Output the [x, y] coordinate of the center of the cell containing the given text.  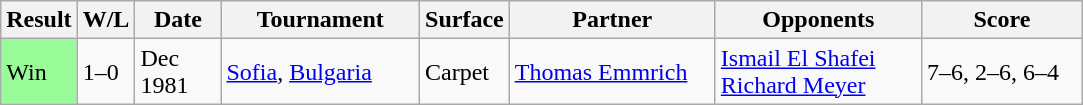
Win [39, 72]
7–6, 2–6, 6–4 [1002, 72]
Dec 1981 [178, 72]
Opponents [818, 20]
Partner [612, 20]
Ismail El Shafei Richard Meyer [818, 72]
1–0 [106, 72]
Thomas Emmrich [612, 72]
Date [178, 20]
W/L [106, 20]
Carpet [465, 72]
Result [39, 20]
Sofia, Bulgaria [320, 72]
Tournament [320, 20]
Score [1002, 20]
Surface [465, 20]
